Search for the cell housing the specified text and yield its [X, Y] center coordinate. 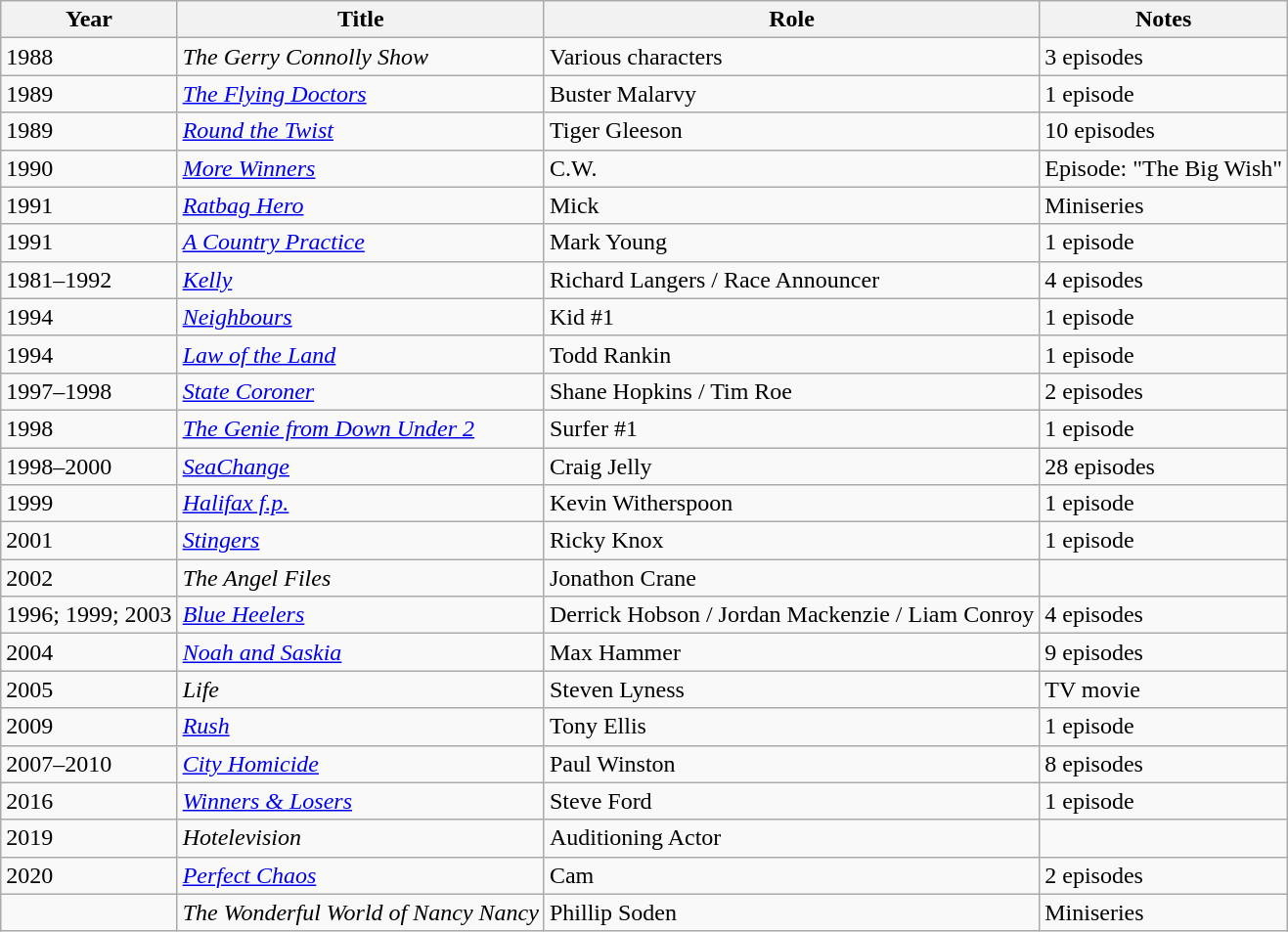
Steve Ford [791, 801]
Perfect Chaos [360, 875]
Year [89, 20]
Ricky Knox [791, 541]
Winners & Losers [360, 801]
Todd Rankin [791, 354]
SeaChange [360, 466]
C.W. [791, 168]
The Gerry Connolly Show [360, 57]
Various characters [791, 57]
Kid #1 [791, 317]
2001 [89, 541]
Hotelevision [360, 838]
The Angel Files [360, 578]
Shane Hopkins / Tim Roe [791, 391]
The Genie from Down Under 2 [360, 428]
Life [360, 689]
2007–2010 [89, 764]
2009 [89, 727]
1996; 1999; 2003 [89, 615]
Notes [1164, 20]
Derrick Hobson / Jordan Mackenzie / Liam Conroy [791, 615]
Mark Young [791, 243]
The Flying Doctors [360, 94]
1988 [89, 57]
Mick [791, 205]
Episode: "The Big Wish" [1164, 168]
10 episodes [1164, 131]
Title [360, 20]
Law of the Land [360, 354]
Craig Jelly [791, 466]
Steven Lyness [791, 689]
1981–1992 [89, 280]
Jonathon Crane [791, 578]
Buster Malarvy [791, 94]
The Wonderful World of Nancy Nancy [360, 912]
Tiger Gleeson [791, 131]
A Country Practice [360, 243]
Role [791, 20]
1990 [89, 168]
2002 [89, 578]
1998 [89, 428]
8 episodes [1164, 764]
Richard Langers / Race Announcer [791, 280]
Blue Heelers [360, 615]
Max Hammer [791, 652]
Kevin Witherspoon [791, 504]
2004 [89, 652]
9 episodes [1164, 652]
City Homicide [360, 764]
Auditioning Actor [791, 838]
Cam [791, 875]
Tony Ellis [791, 727]
TV movie [1164, 689]
Neighbours [360, 317]
28 episodes [1164, 466]
1998–2000 [89, 466]
Paul Winston [791, 764]
Rush [360, 727]
Surfer #1 [791, 428]
Kelly [360, 280]
2016 [89, 801]
Phillip Soden [791, 912]
1997–1998 [89, 391]
State Coroner [360, 391]
Halifax f.p. [360, 504]
More Winners [360, 168]
Round the Twist [360, 131]
3 episodes [1164, 57]
Ratbag Hero [360, 205]
Noah and Saskia [360, 652]
2005 [89, 689]
2020 [89, 875]
1999 [89, 504]
Stingers [360, 541]
2019 [89, 838]
